Return (X, Y) of the center of cell containing provided text 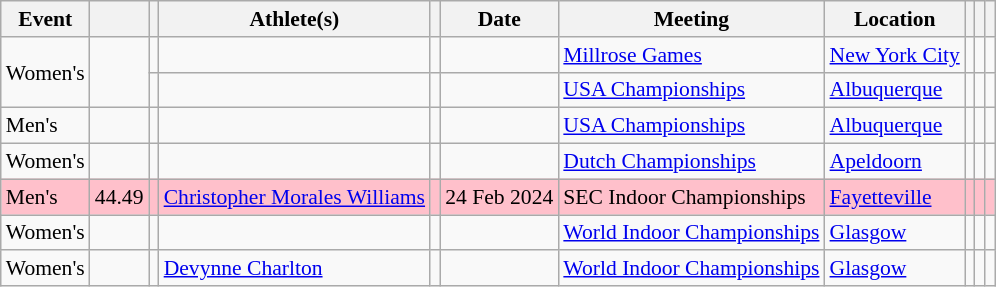
Fayetteville (895, 197)
Date (499, 19)
Apeldoorn (895, 162)
Devynne Charlton (294, 269)
Millrose Games (691, 55)
New York City (895, 55)
Athlete(s) (294, 19)
SEC Indoor Championships (691, 197)
Meeting (691, 19)
Christopher Morales Williams (294, 197)
Location (895, 19)
44.49 (120, 197)
Dutch Championships (691, 162)
24 Feb 2024 (499, 197)
Event (46, 19)
